Determine the (x, y) coordinate at the center of the cell enclosing the given text.  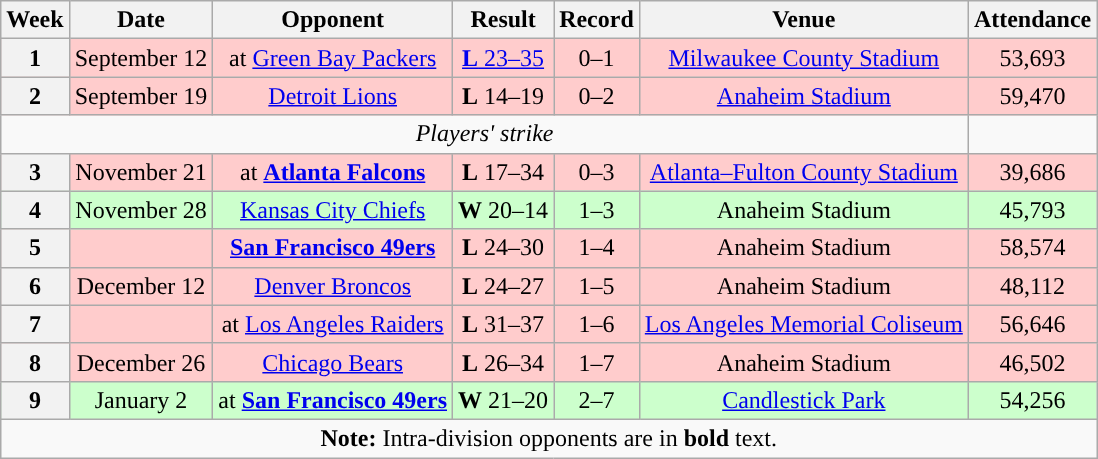
at Atlanta Falcons (333, 172)
November 28 (141, 210)
December 12 (141, 286)
3 (35, 172)
1 (35, 58)
59,470 (1032, 96)
Venue (804, 20)
W 20–14 (504, 210)
L 24–27 (504, 286)
2–7 (597, 400)
Opponent (333, 20)
46,502 (1032, 362)
L 17–34 (504, 172)
January 2 (141, 400)
9 (35, 400)
1–6 (597, 324)
L 26–34 (504, 362)
0–1 (597, 58)
2 (35, 96)
Milwaukee County Stadium (804, 58)
8 (35, 362)
4 (35, 210)
54,256 (1032, 400)
6 (35, 286)
Denver Broncos (333, 286)
Kansas City Chiefs (333, 210)
1–7 (597, 362)
Atlanta–Fulton County Stadium (804, 172)
1–5 (597, 286)
Chicago Bears (333, 362)
at Green Bay Packers (333, 58)
at San Francisco 49ers (333, 400)
Week (35, 20)
Detroit Lions (333, 96)
1–3 (597, 210)
Result (504, 20)
at Los Angeles Raiders (333, 324)
L 14–19 (504, 96)
L 23–35 (504, 58)
53,693 (1032, 58)
September 19 (141, 96)
Date (141, 20)
San Francisco 49ers (333, 248)
58,574 (1032, 248)
5 (35, 248)
48,112 (1032, 286)
1–4 (597, 248)
L 31–37 (504, 324)
39,686 (1032, 172)
November 21 (141, 172)
L 24–30 (504, 248)
0–3 (597, 172)
Attendance (1032, 20)
45,793 (1032, 210)
December 26 (141, 362)
September 12 (141, 58)
Note: Intra-division opponents are in bold text. (549, 438)
7 (35, 324)
Los Angeles Memorial Coliseum (804, 324)
Players' strike (485, 134)
Record (597, 20)
56,646 (1032, 324)
W 21–20 (504, 400)
0–2 (597, 96)
Candlestick Park (804, 400)
